From the cell containing the given text, extract its center point as (X, Y) coordinate. 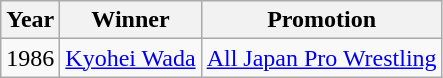
Promotion (322, 20)
Kyohei Wada (130, 58)
1986 (30, 58)
Year (30, 20)
All Japan Pro Wrestling (322, 58)
Winner (130, 20)
